Output the [x, y] coordinate of the center of the cell containing the given text.  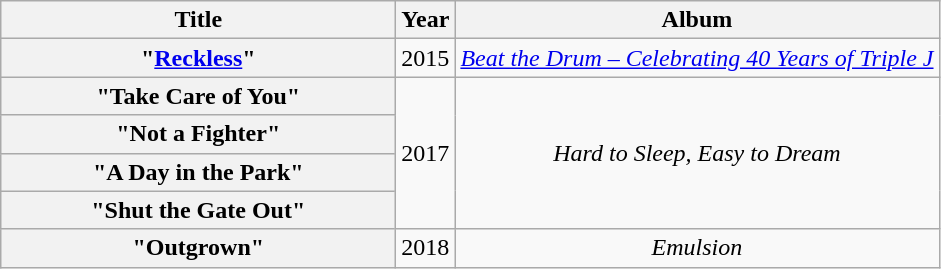
2017 [426, 153]
"Shut the Gate Out" [198, 210]
"Reckless" [198, 58]
"Not a Fighter" [198, 134]
2015 [426, 58]
Hard to Sleep, Easy to Dream [697, 153]
Year [426, 20]
Emulsion [697, 248]
Beat the Drum – Celebrating 40 Years of Triple J [697, 58]
Album [697, 20]
Title [198, 20]
"Outgrown" [198, 248]
"A Day in the Park" [198, 172]
"Take Care of You" [198, 96]
2018 [426, 248]
